Capture the cell that displays the provided text and extract its [X, Y] central coordinate. 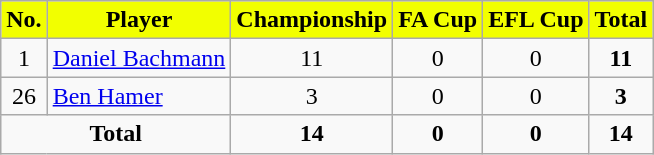
Championship [312, 20]
Ben Hamer [139, 96]
Player [139, 20]
1 [24, 58]
No. [24, 20]
Daniel Bachmann [139, 58]
EFL Cup [536, 20]
FA Cup [438, 20]
26 [24, 96]
